Detect which cell encompasses the target text, then output its [X, Y] center coordinate. 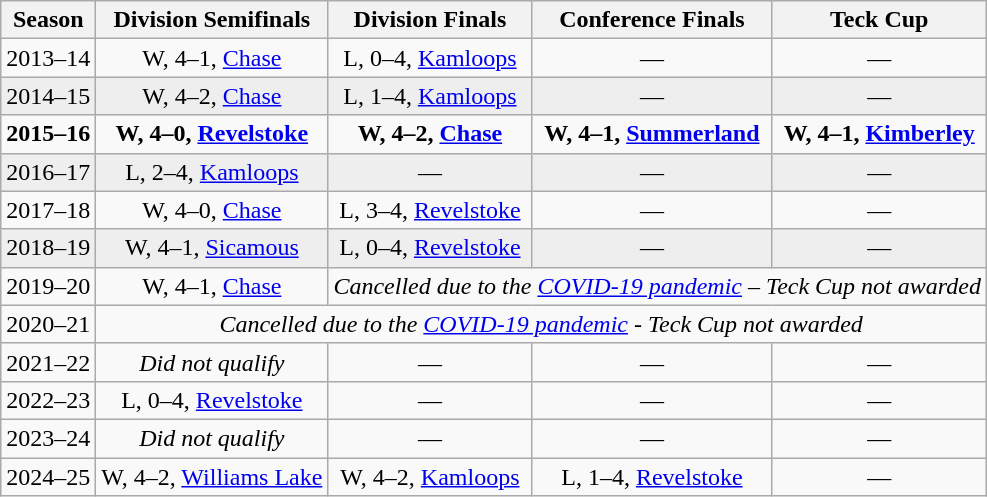
Conference Finals [652, 20]
Season [48, 20]
2021–22 [48, 362]
2013–14 [48, 58]
2016–17 [48, 172]
2018–19 [48, 248]
2023–24 [48, 438]
L, 0–4, Kamloops [430, 58]
W, 4–0, Revelstoke [212, 134]
L, 2–4, Kamloops [212, 172]
Cancelled due to the COVID-19 pandemic - Teck Cup not awarded [542, 324]
2017–18 [48, 210]
L, 1–4, Revelstoke [652, 477]
2020–21 [48, 324]
Teck Cup [879, 20]
Division Semifinals [212, 20]
L, 3–4, Revelstoke [430, 210]
W, 4–0, Chase [212, 210]
W, 4–1, Summerland [652, 134]
2019–20 [48, 286]
2024–25 [48, 477]
2022–23 [48, 400]
2014–15 [48, 96]
W, 4–2, Kamloops [430, 477]
W, 4–2, Williams Lake [212, 477]
W, 4–1, Kimberley [879, 134]
Division Finals [430, 20]
L, 1–4, Kamloops [430, 96]
W, 4–1, Sicamous [212, 248]
2015–16 [48, 134]
Cancelled due to the COVID-19 pandemic – Teck Cup not awarded [658, 286]
